Provide the [X, Y] coordinate of the cell's center where the given text is located.  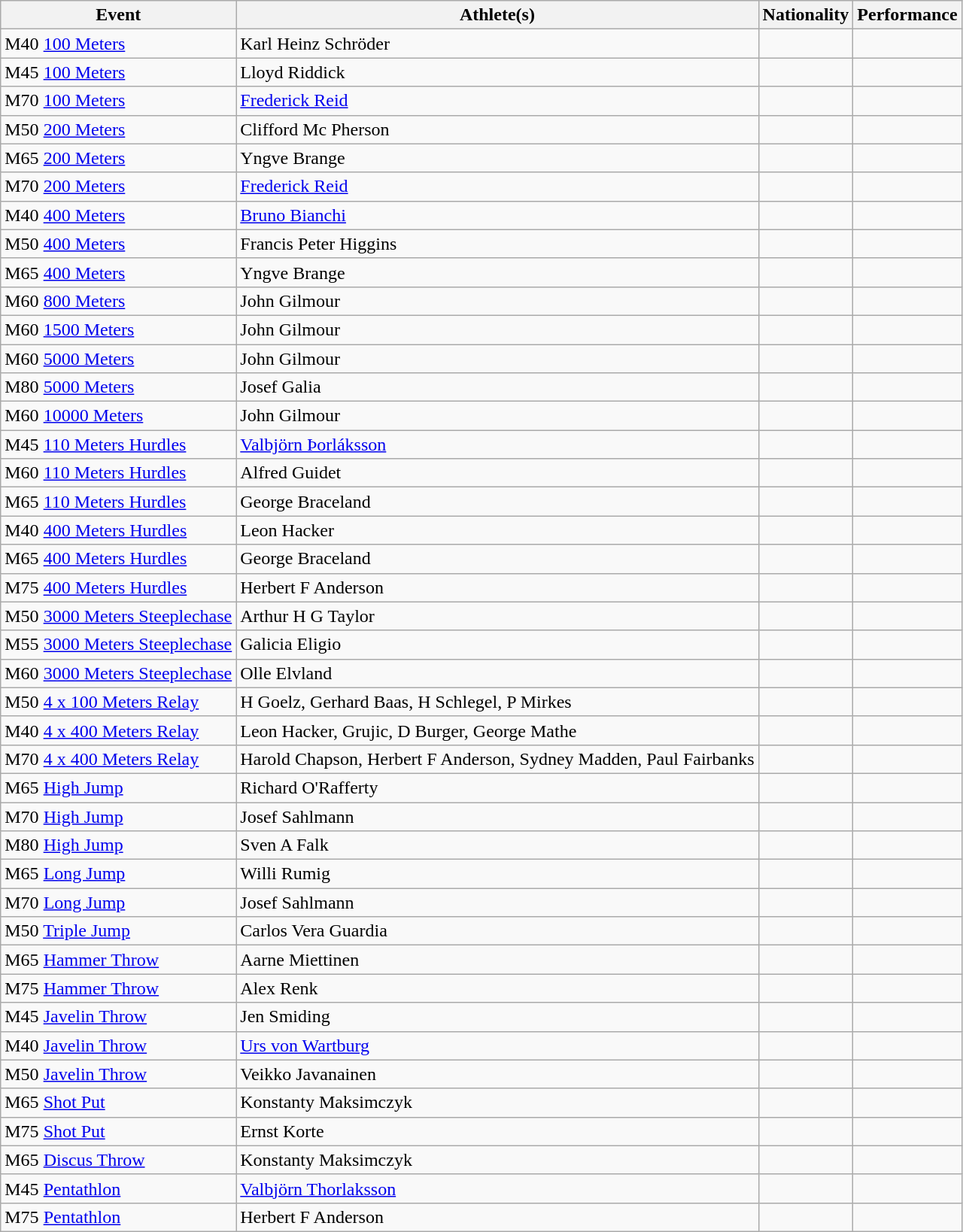
M75 Pentathlon [119, 1217]
M65 200 Meters [119, 158]
M45 Pentathlon [119, 1188]
Alfred Guidet [497, 473]
M65 Shot Put [119, 1103]
Urs von Wartburg [497, 1045]
Clifford Mc Pherson [497, 129]
Galicia Eligio [497, 645]
M60 3000 Meters Steeplechase [119, 673]
M60 800 Meters [119, 301]
M60 110 Meters Hurdles [119, 473]
M60 5000 Meters [119, 359]
Event [119, 15]
M50 Triple Jump [119, 931]
M40 4 x 400 Meters Relay [119, 730]
Jen Smiding [497, 1017]
Valbjörn Þorláksson [497, 445]
M40 400 Meters [119, 215]
M50 Javelin Throw [119, 1074]
M45 110 Meters Hurdles [119, 445]
Aarne Miettinen [497, 960]
M75 Shot Put [119, 1131]
Olle Elvland [497, 673]
M65 400 Meters [119, 272]
M40 Javelin Throw [119, 1045]
Carlos Vera Guardia [497, 931]
M50 3000 Meters Steeplechase [119, 616]
Francis Peter Higgins [497, 244]
Veikko Javanainen [497, 1074]
M70 100 Meters [119, 101]
Valbjörn Thorlaksson [497, 1188]
M50 4 x 100 Meters Relay [119, 702]
M65 Discus Throw [119, 1160]
H Goelz, Gerhard Baas, H Schlegel, P Mirkes [497, 702]
Harold Chapson, Herbert F Anderson, Sydney Madden, Paul Fairbanks [497, 759]
M65 High Jump [119, 787]
Willi Rumig [497, 874]
M40 100 Meters [119, 44]
M70 Long Jump [119, 903]
M75 400 Meters Hurdles [119, 587]
Richard O'Rafferty [497, 787]
Ernst Korte [497, 1131]
M65 Hammer Throw [119, 960]
M70 200 Meters [119, 187]
M65 110 Meters Hurdles [119, 502]
M55 3000 Meters Steeplechase [119, 645]
Lloyd Riddick [497, 72]
Leon Hacker [497, 530]
M65 Long Jump [119, 874]
Sven A Falk [497, 845]
M40 400 Meters Hurdles [119, 530]
M50 400 Meters [119, 244]
M70 4 x 400 Meters Relay [119, 759]
Josef Galia [497, 387]
M80 5000 Meters [119, 387]
Athlete(s) [497, 15]
M65 400 Meters Hurdles [119, 559]
M60 10000 Meters [119, 416]
M70 High Jump [119, 816]
M80 High Jump [119, 845]
M75 Hammer Throw [119, 988]
M50 200 Meters [119, 129]
M60 1500 Meters [119, 329]
Leon Hacker, Grujic, D Burger, George Mathe [497, 730]
Alex Renk [497, 988]
Performance [907, 15]
Nationality [806, 15]
Bruno Bianchi [497, 215]
Karl Heinz Schröder [497, 44]
M45 Javelin Throw [119, 1017]
M45 100 Meters [119, 72]
Arthur H G Taylor [497, 616]
